Scan for the cell matching the given text and deliver its (x, y) coordinate at center. 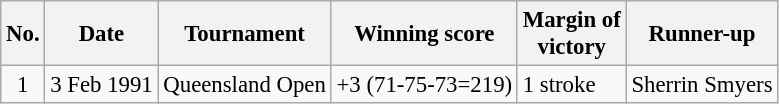
Tournament (244, 34)
Winning score (424, 34)
Sherrin Smyers (702, 85)
+3 (71-75-73=219) (424, 85)
1 stroke (572, 85)
3 Feb 1991 (102, 85)
Margin ofvictory (572, 34)
No. (23, 34)
Runner-up (702, 34)
1 (23, 85)
Queensland Open (244, 85)
Date (102, 34)
